Detect which cell encompasses the target text, then output its (X, Y) center coordinate. 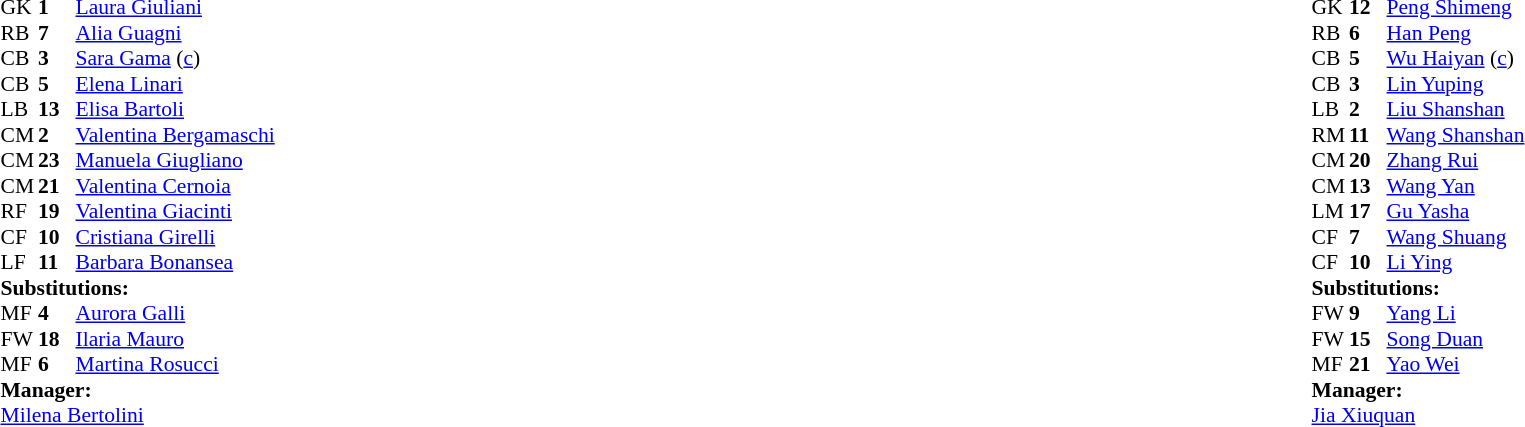
Elisa Bartoli (176, 109)
Ilaria Mauro (176, 339)
Barbara Bonansea (176, 263)
Alia Guagni (176, 33)
LM (1331, 211)
20 (1368, 161)
Yang Li (1456, 313)
Zhang Rui (1456, 161)
RM (1331, 135)
4 (57, 313)
Martina Rosucci (176, 365)
Wu Haiyan (c) (1456, 59)
9 (1368, 313)
18 (57, 339)
Yao Wei (1456, 365)
Wang Shuang (1456, 237)
Lin Yuping (1456, 84)
Song Duan (1456, 339)
Sara Gama (c) (176, 59)
Aurora Galli (176, 313)
Liu Shanshan (1456, 109)
Manuela Giugliano (176, 161)
Wang Shanshan (1456, 135)
Elena Linari (176, 84)
Gu Yasha (1456, 211)
17 (1368, 211)
RF (19, 211)
19 (57, 211)
23 (57, 161)
15 (1368, 339)
Li Ying (1456, 263)
Wang Yan (1456, 186)
LF (19, 263)
Valentina Giacinti (176, 211)
Valentina Bergamaschi (176, 135)
Valentina Cernoia (176, 186)
Cristiana Girelli (176, 237)
Han Peng (1456, 33)
